Pinpoint the cell where the given text exists, returning its [X, Y] midpoint coordinate. 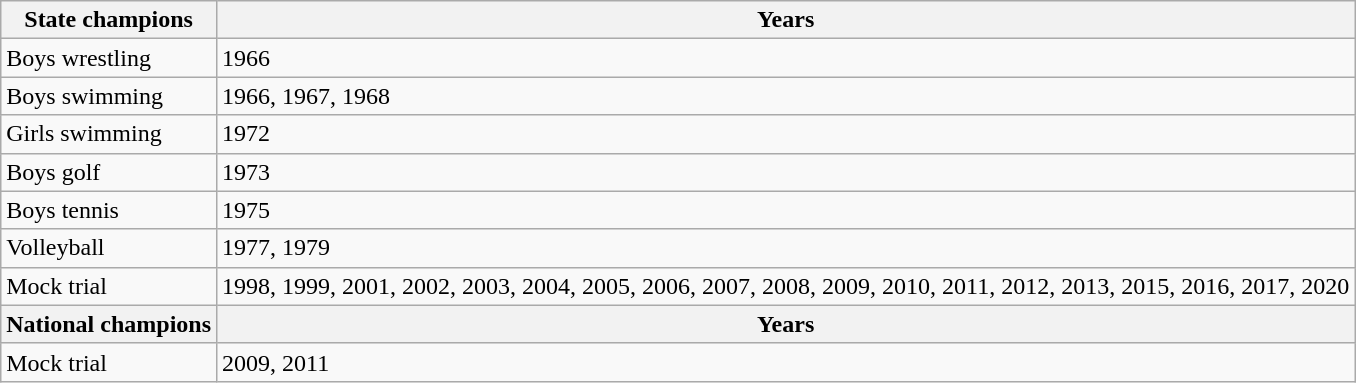
Boys wrestling [109, 58]
Boys swimming [109, 96]
1966 [786, 58]
1973 [786, 172]
Boys tennis [109, 210]
Boys golf [109, 172]
1975 [786, 210]
National champions [109, 324]
1998, 1999, 2001, 2002, 2003, 2004, 2005, 2006, 2007, 2008, 2009, 2010, 2011, 2012, 2013, 2015, 2016, 2017, 2020 [786, 286]
1972 [786, 134]
Girls swimming [109, 134]
2009, 2011 [786, 362]
1966, 1967, 1968 [786, 96]
Volleyball [109, 248]
1977, 1979 [786, 248]
State champions [109, 20]
